Capture the cell that displays the provided text and extract its (x, y) central coordinate. 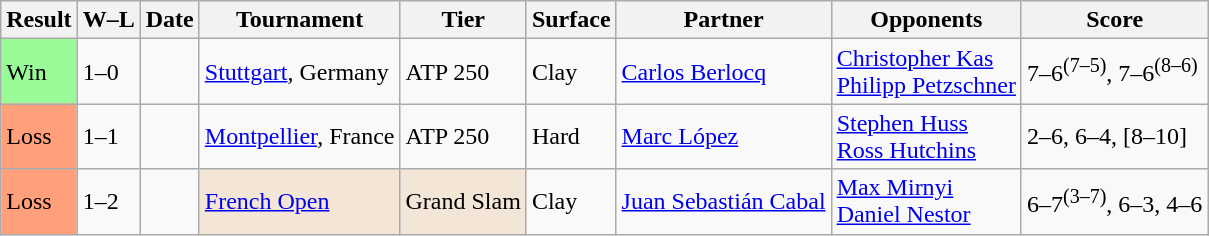
Grand Slam (463, 202)
Result (39, 20)
Carlos Berlocq (724, 72)
6–7(3–7), 6–3, 4–6 (1114, 202)
Tier (463, 20)
Tournament (300, 20)
1–2 (108, 202)
Date (170, 20)
Surface (571, 20)
1–0 (108, 72)
Score (1114, 20)
2–6, 6–4, [8–10] (1114, 136)
Max Mirnyi Daniel Nestor (926, 202)
Stephen Huss Ross Hutchins (926, 136)
Montpellier, France (300, 136)
7–6(7–5), 7–6(8–6) (1114, 72)
French Open (300, 202)
Christopher Kas Philipp Petzschner (926, 72)
Juan Sebastián Cabal (724, 202)
1–1 (108, 136)
Win (39, 72)
W–L (108, 20)
Hard (571, 136)
Stuttgart, Germany (300, 72)
Marc López (724, 136)
Partner (724, 20)
Opponents (926, 20)
